Identify which cell holds the provided text, then report its [x, y] central coordinate. 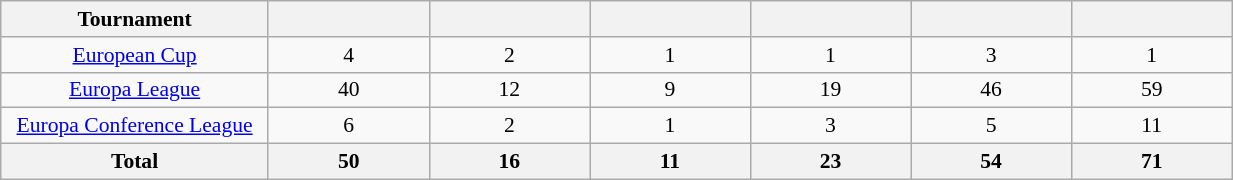
Tournament [135, 19]
16 [510, 162]
40 [348, 90]
46 [992, 90]
9 [670, 90]
19 [830, 90]
23 [830, 162]
12 [510, 90]
59 [1152, 90]
6 [348, 126]
Europa League [135, 90]
Total [135, 162]
European Cup [135, 55]
71 [1152, 162]
54 [992, 162]
Europa Conference League [135, 126]
50 [348, 162]
5 [992, 126]
4 [348, 55]
